Detect which cell encompasses the target text, then output its (x, y) center coordinate. 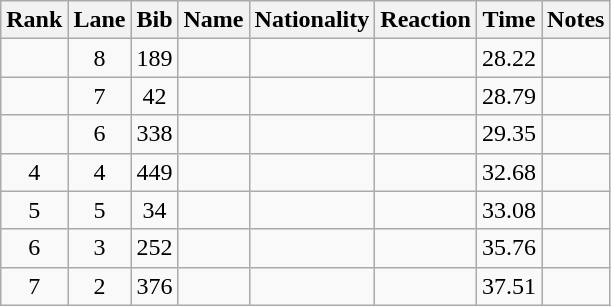
29.35 (510, 134)
Notes (576, 20)
338 (154, 134)
Bib (154, 20)
37.51 (510, 286)
Nationality (312, 20)
376 (154, 286)
189 (154, 58)
42 (154, 96)
32.68 (510, 172)
2 (100, 286)
28.22 (510, 58)
Name (214, 20)
28.79 (510, 96)
Reaction (426, 20)
34 (154, 210)
Lane (100, 20)
33.08 (510, 210)
Time (510, 20)
3 (100, 248)
8 (100, 58)
252 (154, 248)
Rank (34, 20)
449 (154, 172)
35.76 (510, 248)
